Return the (X, Y) coordinate for the center point of the cell that contains the specified text.  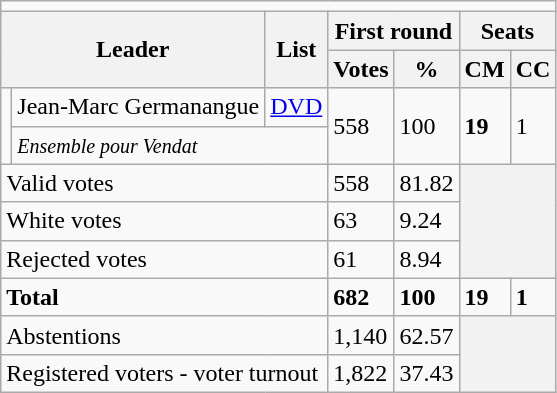
Abstentions (164, 335)
63 (361, 221)
61 (361, 259)
Total (164, 297)
62.57 (426, 335)
First round (394, 31)
DVD (296, 107)
List (296, 50)
White votes (164, 221)
Seats (508, 31)
81.82 (426, 183)
Rejected votes (164, 259)
CM (484, 69)
8.94 (426, 259)
Leader (133, 50)
37.43 (426, 373)
CC (533, 69)
1,140 (361, 335)
9.24 (426, 221)
1,822 (361, 373)
Ensemble pour Vendat (170, 145)
Votes (361, 69)
% (426, 69)
Registered voters - voter turnout (164, 373)
682 (361, 297)
Valid votes (164, 183)
Jean-Marc Germanangue (138, 107)
